Find where the given text appears and provide that cell's center as [x, y] coordinate. 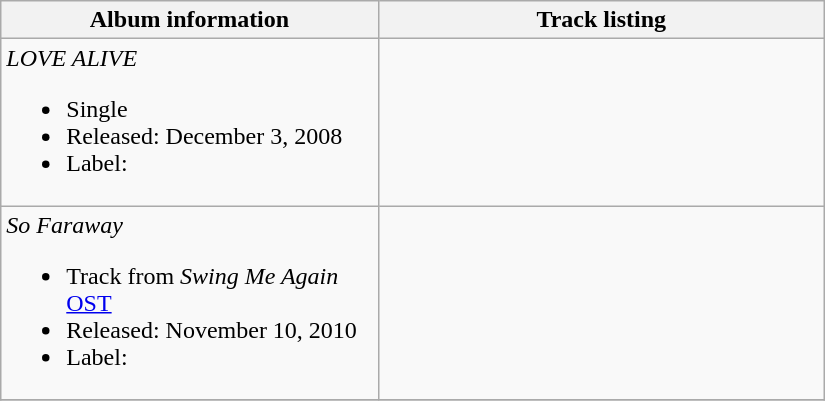
LOVE ALIVESingleReleased: December 3, 2008Label: [190, 122]
Album information [190, 20]
So FarawayTrack from Swing Me Again OSTReleased: November 10, 2010Label: [190, 303]
Track listing [601, 20]
